Scan for the cell matching the given text and deliver its (X, Y) coordinate at center. 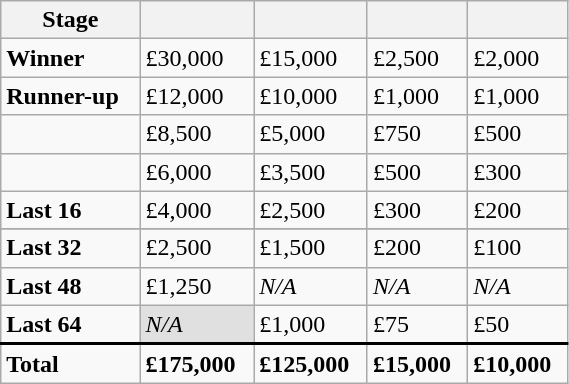
£5,000 (311, 134)
£125,000 (311, 364)
£8,500 (197, 134)
Runner-up (70, 96)
£12,000 (197, 96)
£75 (417, 324)
Winner (70, 58)
£6,000 (197, 172)
Total (70, 364)
£750 (417, 134)
Last 64 (70, 324)
£3,500 (311, 172)
£1,250 (197, 286)
£50 (518, 324)
£1,500 (311, 248)
£100 (518, 248)
Last 32 (70, 248)
£30,000 (197, 58)
Last 48 (70, 286)
£2,000 (518, 58)
£175,000 (197, 364)
£4,000 (197, 210)
Stage (70, 20)
Last 16 (70, 210)
